Output the [X, Y] coordinate of the center of the cell containing the given text.  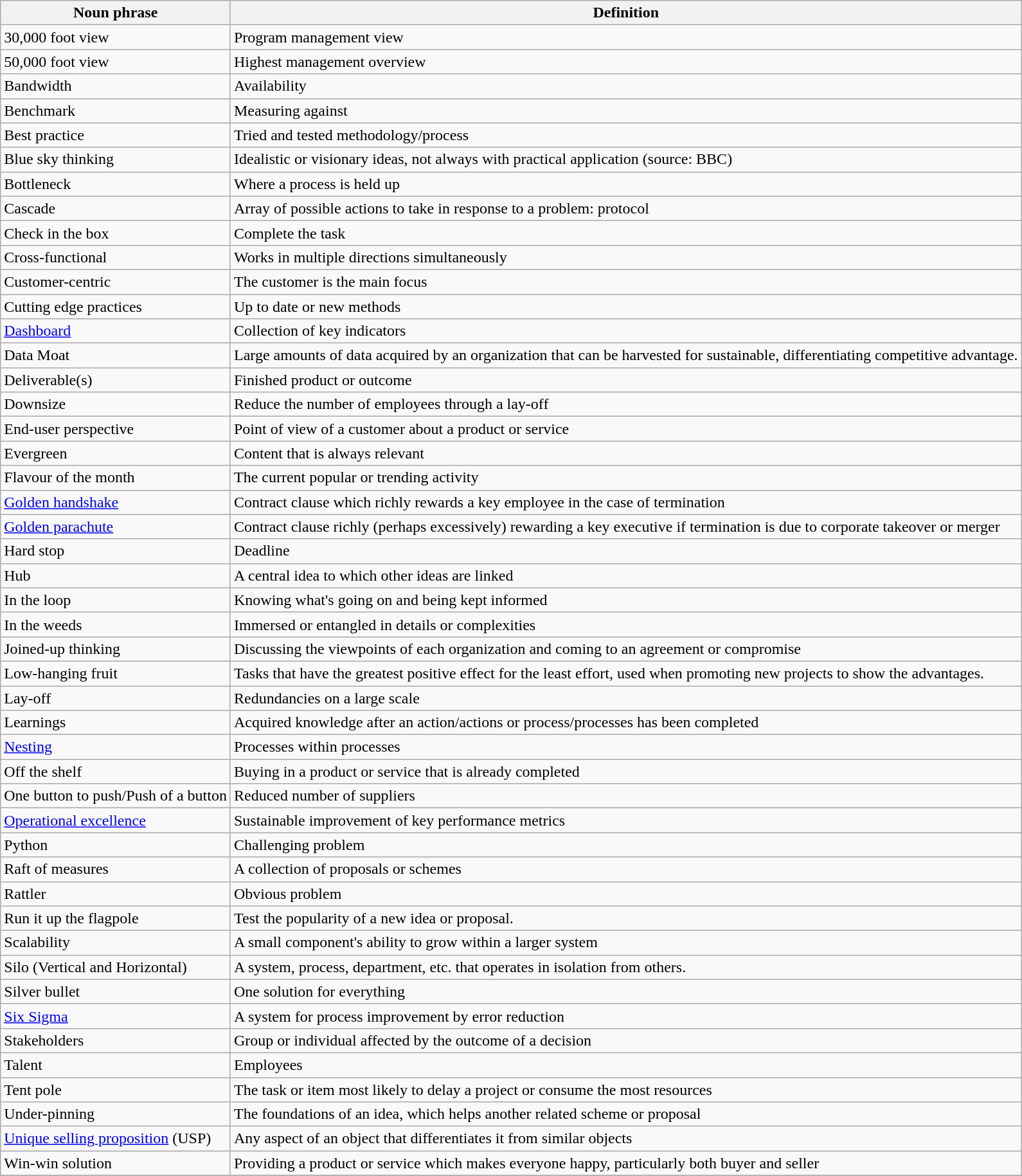
Hub [116, 575]
Stakeholders [116, 1040]
A small component's ability to grow within a larger system [626, 943]
Blue sky thinking [116, 159]
Noun phrase [116, 13]
Data Moat [116, 356]
Evergreen [116, 453]
Bandwidth [116, 86]
Reduced number of suppliers [626, 796]
In the weeds [116, 624]
Talent [116, 1065]
Python [116, 845]
Cross-functional [116, 257]
Benchmark [116, 111]
Contract clause which richly rewards a key employee in the case of termination [626, 502]
Definition [626, 13]
Tent pole [116, 1090]
One button to push/Push of a button [116, 796]
Any aspect of an object that differentiates it from similar objects [626, 1139]
Cutting edge practices [116, 307]
Low-hanging fruit [116, 673]
Measuring against [626, 111]
Obvious problem [626, 894]
The current popular or trending activity [626, 478]
Array of possible actions to take in response to a problem: protocol [626, 208]
Off the shelf [116, 772]
Knowing what's going on and being kept informed [626, 600]
Run it up the flagpole [116, 918]
Deliverable(s) [116, 380]
Works in multiple directions simultaneously [626, 257]
Challenging problem [626, 845]
Learnings [116, 723]
Complete the task [626, 233]
Test the popularity of a new idea or proposal. [626, 918]
Acquired knowledge after an action/actions or process/processes has been completed [626, 723]
Employees [626, 1065]
Finished product or outcome [626, 380]
Idealistic or visionary ideas, not always with practical application (source: BBC) [626, 159]
The customer is the main focus [626, 282]
Immersed or entangled in details or complexities [626, 624]
Unique selling proposition (USP) [116, 1139]
Rattler [116, 894]
Cascade [116, 208]
Buying in a product or service that is already completed [626, 772]
Golden handshake [116, 502]
Flavour of the month [116, 478]
Large amounts of data acquired by an organization that can be harvested for sustainable, differentiating competitive advantage. [626, 356]
Downsize [116, 404]
Hard stop [116, 551]
The foundations of an idea, which helps another related scheme or proposal [626, 1114]
30,000 foot view [116, 37]
Scalability [116, 943]
Under-pinning [116, 1114]
Check in the box [116, 233]
Dashboard [116, 331]
End-user perspective [116, 429]
Redundancies on a large scale [626, 698]
50,000 foot view [116, 62]
Highest management overview [626, 62]
Contract clause richly (perhaps excessively) rewarding a key executive if termination is due to corporate takeover or merger [626, 527]
Point of view of a customer about a product or service [626, 429]
Raft of measures [116, 869]
A system for process improvement by error reduction [626, 1016]
Group or individual affected by the outcome of a decision [626, 1040]
Tried and tested methodology/process [626, 135]
Six Sigma [116, 1016]
Tasks that have the greatest positive effect for the least effort, used when promoting new projects to show the advantages. [626, 673]
Content that is always relevant [626, 453]
Silver bullet [116, 991]
Lay-off [116, 698]
A central idea to which other ideas are linked [626, 575]
Collection of key indicators [626, 331]
Operational excellence [116, 820]
In the loop [116, 600]
Providing a product or service which makes everyone happy, particularly both buyer and seller [626, 1163]
A system, process, department, etc. that operates in isolation from others. [626, 967]
Customer-centric [116, 282]
Sustainable improvement of key performance metrics [626, 820]
Where a process is held up [626, 184]
Silo (Vertical and Horizontal) [116, 967]
Up to date or new methods [626, 307]
Bottleneck [116, 184]
Golden parachute [116, 527]
Win-win solution [116, 1163]
One solution for everything [626, 991]
Deadline [626, 551]
Program management view [626, 37]
Best practice [116, 135]
Reduce the number of employees through a lay-off [626, 404]
The task or item most likely to delay a project or consume the most resources [626, 1090]
Processes within processes [626, 747]
Availability [626, 86]
Nesting [116, 747]
Discussing the viewpoints of each organization and coming to an agreement or compromise [626, 649]
Joined-up thinking [116, 649]
A collection of proposals or schemes [626, 869]
